From the cell containing the given text, extract its center point as (x, y) coordinate. 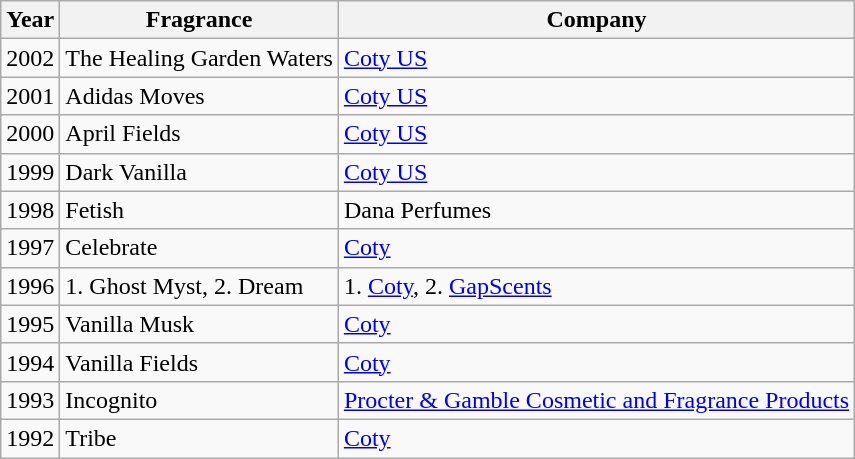
1992 (30, 438)
Fragrance (200, 20)
2002 (30, 58)
1996 (30, 286)
Dana Perfumes (596, 210)
Celebrate (200, 248)
Incognito (200, 400)
Fetish (200, 210)
1998 (30, 210)
Procter & Gamble Cosmetic and Fragrance Products (596, 400)
2001 (30, 96)
1. Ghost Myst, 2. Dream (200, 286)
Dark Vanilla (200, 172)
Company (596, 20)
1994 (30, 362)
Vanilla Fields (200, 362)
Year (30, 20)
1. Coty, 2. GapScents (596, 286)
Tribe (200, 438)
Adidas Moves (200, 96)
1997 (30, 248)
1999 (30, 172)
1995 (30, 324)
2000 (30, 134)
The Healing Garden Waters (200, 58)
Vanilla Musk (200, 324)
1993 (30, 400)
April Fields (200, 134)
